Output the [x, y] coordinate of the center of the cell containing the given text.  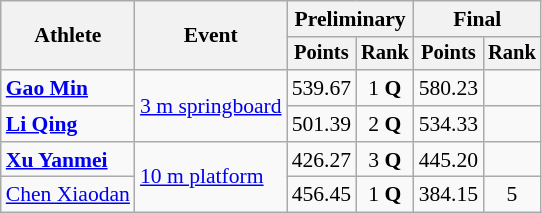
384.15 [448, 195]
Chen Xiaodan [68, 195]
534.33 [448, 124]
Final [478, 19]
Event [211, 36]
Athlete [68, 36]
3 Q [385, 160]
Li Qing [68, 124]
580.23 [448, 88]
501.39 [322, 124]
445.20 [448, 160]
Xu Yanmei [68, 160]
5 [512, 195]
Preliminary [350, 19]
426.27 [322, 160]
456.45 [322, 195]
539.67 [322, 88]
10 m platform [211, 178]
3 m springboard [211, 106]
Gao Min [68, 88]
2 Q [385, 124]
